Return the (X, Y) coordinate for the center point of the cell that contains the specified text.  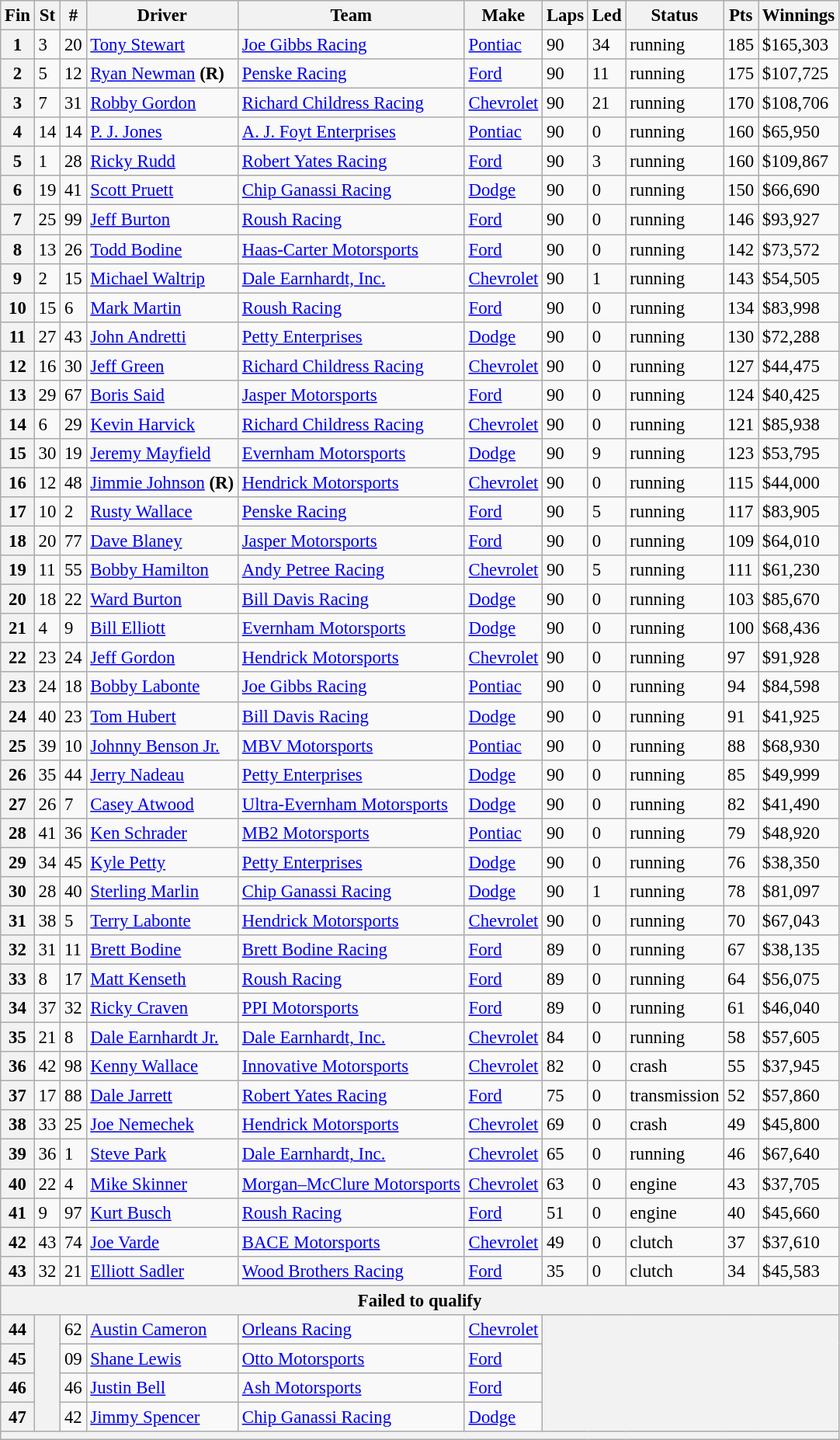
69 (565, 1125)
134 (741, 308)
Mike Skinner (161, 1184)
# (73, 16)
Todd Bodine (161, 249)
52 (741, 1096)
Ward Burton (161, 600)
$45,583 (798, 1271)
$44,475 (798, 366)
100 (741, 628)
123 (741, 454)
Team (351, 16)
Laps (565, 16)
$83,998 (798, 308)
Kevin Harvick (161, 424)
130 (741, 336)
$45,800 (798, 1125)
John Andretti (161, 336)
St (47, 16)
63 (565, 1184)
$37,705 (798, 1184)
Jeff Gordon (161, 658)
124 (741, 395)
Michael Waltrip (161, 278)
$53,795 (798, 454)
Otto Motorsports (351, 1358)
Status (675, 16)
$68,930 (798, 746)
Boris Said (161, 395)
Tony Stewart (161, 45)
75 (565, 1096)
62 (73, 1330)
58 (741, 1038)
Johnny Benson Jr. (161, 746)
Ash Motorsports (351, 1388)
Jeff Green (161, 366)
150 (741, 190)
$37,610 (798, 1242)
70 (741, 920)
76 (741, 862)
175 (741, 74)
Wood Brothers Racing (351, 1271)
Justin Bell (161, 1388)
A. J. Foyt Enterprises (351, 132)
$44,000 (798, 482)
$37,945 (798, 1066)
91 (741, 716)
$81,097 (798, 892)
64 (741, 979)
Dale Jarrett (161, 1096)
Bobby Labonte (161, 687)
$57,605 (798, 1038)
Jeremy Mayfield (161, 454)
170 (741, 103)
48 (73, 482)
98 (73, 1066)
Robby Gordon (161, 103)
Steve Park (161, 1154)
Failed to qualify (420, 1300)
115 (741, 482)
77 (73, 541)
51 (565, 1212)
$46,040 (798, 1008)
$41,490 (798, 804)
$65,950 (798, 132)
$41,925 (798, 716)
143 (741, 278)
Haas-Carter Motorsports (351, 249)
Rusty Wallace (161, 512)
Dave Blaney (161, 541)
Ryan Newman (R) (161, 74)
$85,938 (798, 424)
transmission (675, 1096)
Ultra-Evernham Motorsports (351, 804)
$83,905 (798, 512)
99 (73, 220)
47 (18, 1417)
121 (741, 424)
Shane Lewis (161, 1358)
$45,660 (798, 1212)
$40,425 (798, 395)
Terry Labonte (161, 920)
Kenny Wallace (161, 1066)
Jimmie Johnson (R) (161, 482)
Mark Martin (161, 308)
$49,999 (798, 774)
$56,075 (798, 979)
PPI Motorsports (351, 1008)
Innovative Motorsports (351, 1066)
Tom Hubert (161, 716)
94 (741, 687)
MB2 Motorsports (351, 833)
Bill Elliott (161, 628)
$68,436 (798, 628)
Sterling Marlin (161, 892)
Joe Nemechek (161, 1125)
61 (741, 1008)
84 (565, 1038)
65 (565, 1154)
MBV Motorsports (351, 746)
Make (503, 16)
142 (741, 249)
09 (73, 1358)
$61,230 (798, 570)
$85,670 (798, 600)
$108,706 (798, 103)
Scott Pruett (161, 190)
Orleans Racing (351, 1330)
103 (741, 600)
$91,928 (798, 658)
Led (607, 16)
$54,505 (798, 278)
78 (741, 892)
Joe Varde (161, 1242)
$67,043 (798, 920)
$66,690 (798, 190)
Jerry Nadeau (161, 774)
79 (741, 833)
Morgan–McClure Motorsports (351, 1184)
Fin (18, 16)
Jimmy Spencer (161, 1417)
$109,867 (798, 162)
Kyle Petty (161, 862)
$165,303 (798, 45)
$38,135 (798, 950)
Ken Schrader (161, 833)
117 (741, 512)
Dale Earnhardt Jr. (161, 1038)
BACE Motorsports (351, 1242)
$84,598 (798, 687)
74 (73, 1242)
Jeff Burton (161, 220)
$93,927 (798, 220)
146 (741, 220)
111 (741, 570)
$72,288 (798, 336)
185 (741, 45)
$64,010 (798, 541)
Andy Petree Racing (351, 570)
$48,920 (798, 833)
Elliott Sadler (161, 1271)
Ricky Craven (161, 1008)
Winnings (798, 16)
127 (741, 366)
$73,572 (798, 249)
Kurt Busch (161, 1212)
85 (741, 774)
Ricky Rudd (161, 162)
$67,640 (798, 1154)
P. J. Jones (161, 132)
Brett Bodine Racing (351, 950)
Brett Bodine (161, 950)
109 (741, 541)
Matt Kenseth (161, 979)
Casey Atwood (161, 804)
Bobby Hamilton (161, 570)
$38,350 (798, 862)
Pts (741, 16)
$57,860 (798, 1096)
Austin Cameron (161, 1330)
Driver (161, 16)
$107,725 (798, 74)
